Detect which cell encompasses the target text, then output its (X, Y) center coordinate. 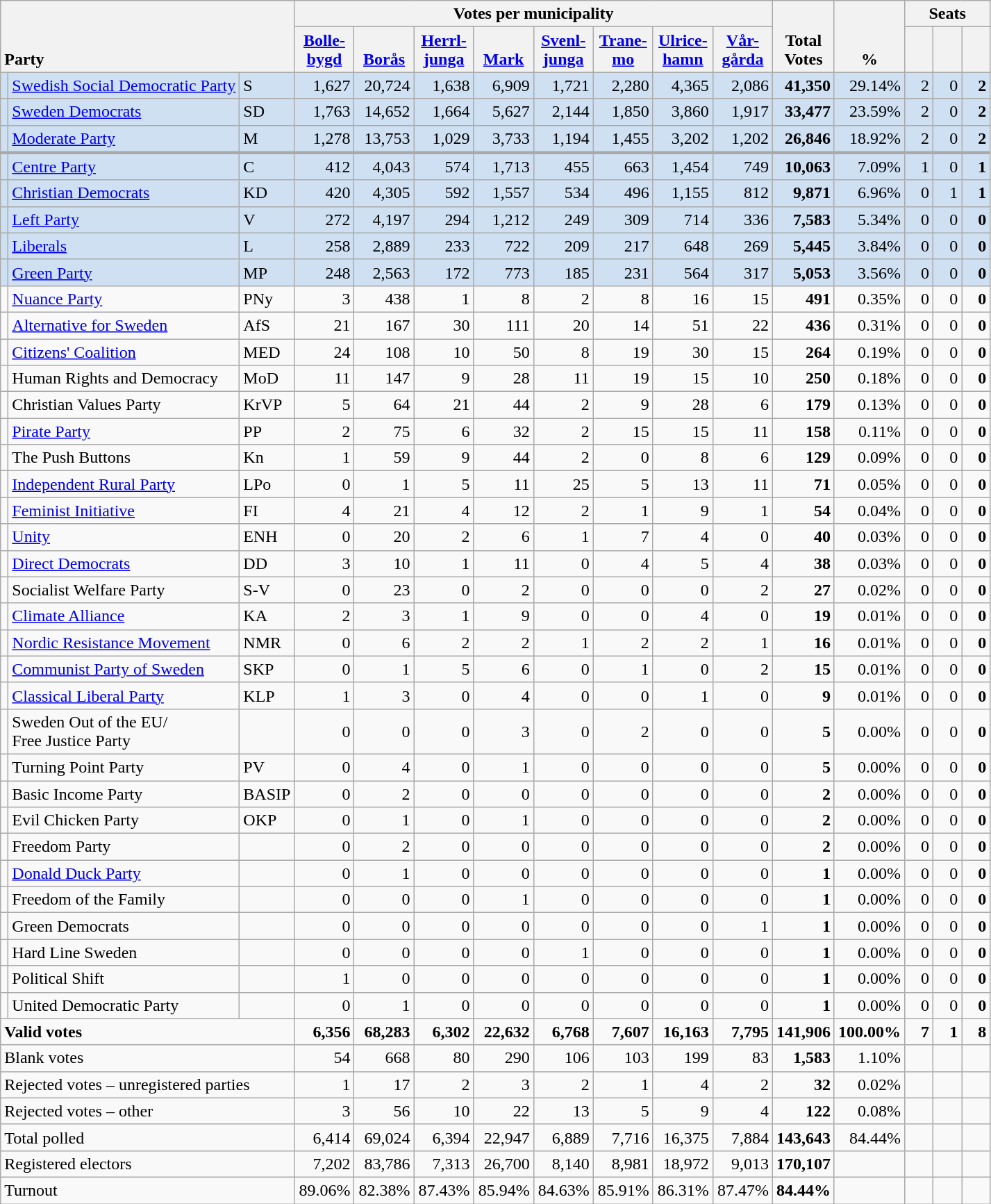
29.14% (869, 85)
6,768 (563, 1032)
8,981 (623, 1164)
SKP (267, 669)
V (267, 220)
26,700 (503, 1164)
1,454 (683, 167)
6.96% (869, 193)
0.13% (869, 405)
2,889 (384, 246)
ENH (267, 537)
Feminist Initiative (124, 511)
496 (623, 193)
Alternative for Sweden (124, 325)
714 (683, 220)
455 (563, 167)
170,107 (803, 1164)
5.34% (869, 220)
1,638 (444, 85)
0.05% (869, 484)
7.09% (869, 167)
23 (384, 590)
22,632 (503, 1032)
Sweden Democrats (124, 112)
1.10% (869, 1058)
LPo (267, 484)
436 (803, 325)
1,917 (742, 112)
14,652 (384, 112)
179 (803, 405)
82.38% (384, 1190)
749 (742, 167)
1,627 (324, 85)
Socialist Welfare Party (124, 590)
41,350 (803, 85)
24 (324, 352)
100.00% (869, 1032)
5,445 (803, 246)
85.94% (503, 1190)
Trane- mo (623, 50)
Independent Rural Party (124, 484)
Human Rights and Democracy (124, 379)
1,212 (503, 220)
172 (444, 272)
9,871 (803, 193)
249 (563, 220)
Christian Values Party (124, 405)
% (869, 36)
L (267, 246)
648 (683, 246)
20,724 (384, 85)
Blank votes (147, 1058)
PP (267, 431)
Borås (384, 50)
5,053 (803, 272)
4,305 (384, 193)
Rejected votes – other (147, 1111)
663 (623, 167)
Liberals (124, 246)
PV (267, 767)
87.47% (742, 1190)
23.59% (869, 112)
564 (683, 272)
Left Party (124, 220)
Rejected votes – unregistered parties (147, 1085)
438 (384, 299)
59 (384, 458)
Seats (947, 14)
199 (683, 1058)
Sweden Out of the EU/Free Justice Party (124, 731)
Pirate Party (124, 431)
Communist Party of Sweden (124, 669)
4,197 (384, 220)
6,889 (563, 1137)
8,140 (563, 1164)
27 (803, 590)
MED (267, 352)
1,721 (563, 85)
Political Shift (124, 979)
NMR (267, 643)
0.35% (869, 299)
0.09% (869, 458)
14 (623, 325)
309 (623, 220)
1,029 (444, 139)
83 (742, 1058)
26,846 (803, 139)
1,850 (623, 112)
75 (384, 431)
412 (324, 167)
773 (503, 272)
KrVP (267, 405)
Kn (267, 458)
722 (503, 246)
231 (623, 272)
290 (503, 1058)
534 (563, 193)
491 (803, 299)
Christian Democrats (124, 193)
18,972 (683, 1164)
Svenl- junga (563, 50)
5,627 (503, 112)
BASIP (267, 794)
2,086 (742, 85)
Classical Liberal Party (124, 695)
13,753 (384, 139)
3,202 (683, 139)
1,202 (742, 139)
6,414 (324, 1137)
85.91% (623, 1190)
3,860 (683, 112)
71 (803, 484)
4,365 (683, 85)
Party (147, 36)
269 (742, 246)
111 (503, 325)
KLP (267, 695)
317 (742, 272)
DD (267, 563)
7,795 (742, 1032)
1,713 (503, 167)
16,163 (683, 1032)
7,607 (623, 1032)
22,947 (503, 1137)
106 (563, 1058)
68,283 (384, 1032)
147 (384, 379)
MoD (267, 379)
Moderate Party (124, 139)
9,013 (742, 1164)
Donald Duck Party (124, 873)
Centre Party (124, 167)
6,356 (324, 1032)
7,716 (623, 1137)
Basic Income Party (124, 794)
668 (384, 1058)
87.43% (444, 1190)
MP (267, 272)
108 (384, 352)
1,664 (444, 112)
7,884 (742, 1137)
12 (503, 511)
0.19% (869, 352)
Climate Alliance (124, 616)
248 (324, 272)
18.92% (869, 139)
1,194 (563, 139)
89.06% (324, 1190)
38 (803, 563)
2,563 (384, 272)
812 (742, 193)
0.08% (869, 1111)
6,302 (444, 1032)
Turning Point Party (124, 767)
33,477 (803, 112)
592 (444, 193)
103 (623, 1058)
Unity (124, 537)
420 (324, 193)
Freedom Party (124, 847)
1,155 (683, 193)
Direct Democrats (124, 563)
7,202 (324, 1164)
Evil Chicken Party (124, 820)
6,909 (503, 85)
Turnout (147, 1190)
6,394 (444, 1137)
3.84% (869, 246)
143,643 (803, 1137)
AfS (267, 325)
Mark (503, 50)
FI (267, 511)
258 (324, 246)
Bolle- bygd (324, 50)
50 (503, 352)
0.31% (869, 325)
574 (444, 167)
336 (742, 220)
56 (384, 1111)
C (267, 167)
Swedish Social Democratic Party (124, 85)
Ulrice- hamn (683, 50)
The Push Buttons (124, 458)
7,583 (803, 220)
Hard Line Sweden (124, 953)
185 (563, 272)
Nordic Resistance Movement (124, 643)
158 (803, 431)
Herrl- junga (444, 50)
Total polled (147, 1137)
83,786 (384, 1164)
167 (384, 325)
264 (803, 352)
51 (683, 325)
272 (324, 220)
0.04% (869, 511)
122 (803, 1111)
64 (384, 405)
3,733 (503, 139)
69,024 (384, 1137)
PNy (267, 299)
10,063 (803, 167)
2,280 (623, 85)
294 (444, 220)
1,278 (324, 139)
S (267, 85)
250 (803, 379)
United Democratic Party (124, 1005)
S-V (267, 590)
1,455 (623, 139)
25 (563, 484)
Freedom of the Family (124, 900)
17 (384, 1085)
86.31% (683, 1190)
Valid votes (147, 1032)
Green Democrats (124, 926)
141,906 (803, 1032)
80 (444, 1058)
84.63% (563, 1190)
217 (623, 246)
2,144 (563, 112)
4,043 (384, 167)
M (267, 139)
7,313 (444, 1164)
1,583 (803, 1058)
KD (267, 193)
Citizens' Coalition (124, 352)
Total Votes (803, 36)
1,557 (503, 193)
129 (803, 458)
OKP (267, 820)
KA (267, 616)
0.18% (869, 379)
Registered electors (147, 1164)
1,763 (324, 112)
Votes per municipality (533, 14)
Vår- gårda (742, 50)
40 (803, 537)
3.56% (869, 272)
Green Party (124, 272)
Nuance Party (124, 299)
233 (444, 246)
0.11% (869, 431)
209 (563, 246)
SD (267, 112)
16,375 (683, 1137)
